For the text-containing cell, return its midpoint in (x, y) coordinate format. 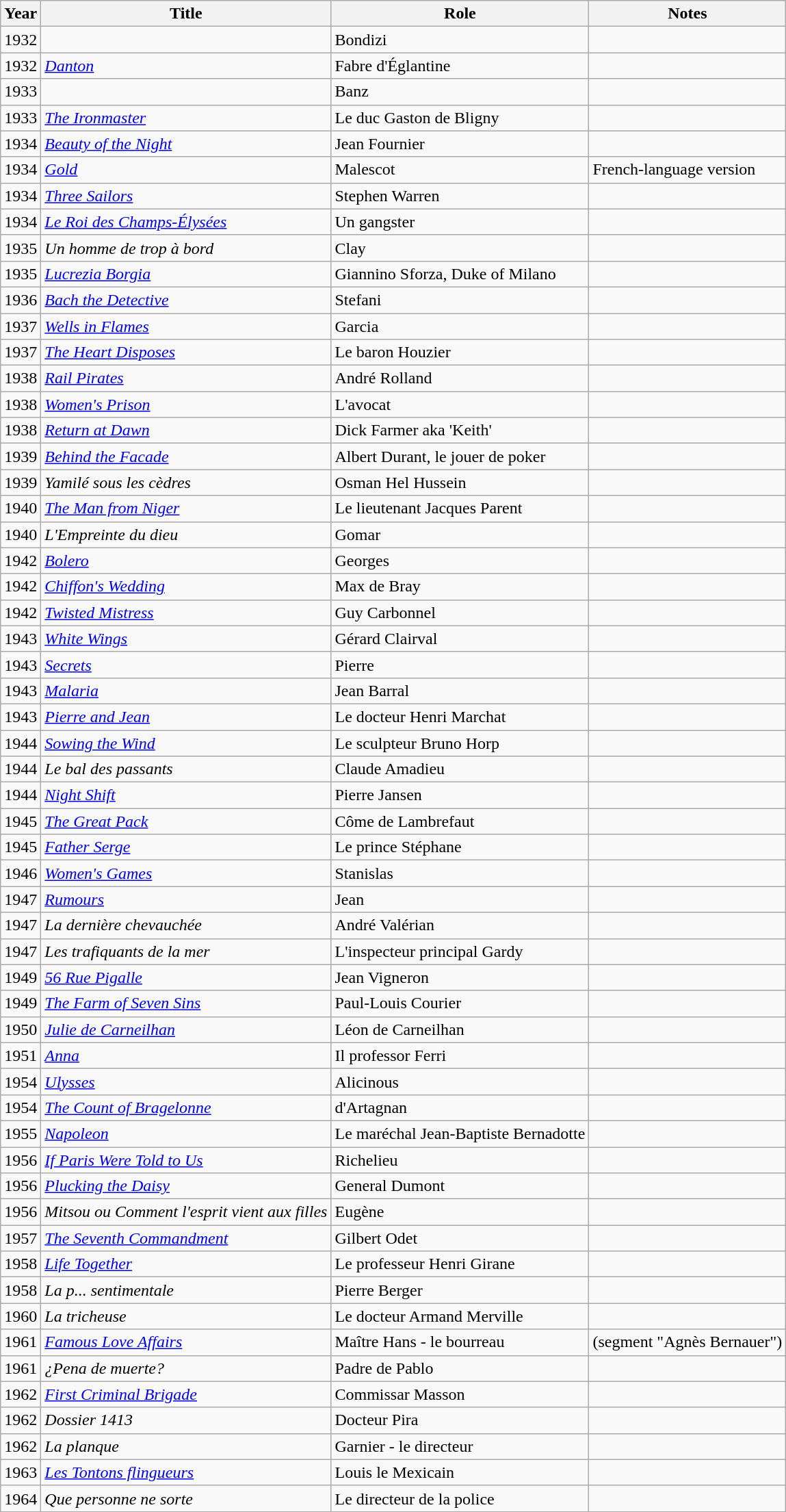
1960 (21, 1316)
(segment "Agnès Bernauer") (687, 1342)
Le docteur Henri Marchat (460, 717)
Yamilé sous les cèdres (186, 483)
Le maréchal Jean-Baptiste Bernadotte (460, 1133)
Women's Games (186, 873)
French-language version (687, 170)
L'inspecteur principal Gardy (460, 951)
Stanislas (460, 873)
Stephen Warren (460, 196)
Padre de Pablo (460, 1368)
Jean Fournier (460, 144)
Bondizi (460, 40)
Banz (460, 92)
Le professeur Henri Girane (460, 1264)
Famous Love Affairs (186, 1342)
Pierre (460, 665)
d'Artagnan (460, 1107)
The Count of Bragelonne (186, 1107)
Côme de Lambrefaut (460, 821)
The Farm of Seven Sins (186, 1003)
Danton (186, 66)
Le lieutenant Jacques Parent (460, 509)
La planque (186, 1446)
Lucrezia Borgia (186, 274)
The Heart Disposes (186, 353)
Le duc Gaston de Bligny (460, 118)
Les Tontons flingueurs (186, 1472)
Plucking the Daisy (186, 1186)
Life Together (186, 1264)
The Great Pack (186, 821)
Dick Farmer aka 'Keith' (460, 431)
Richelieu (460, 1160)
Jean (460, 899)
1957 (21, 1238)
Julie de Carneilhan (186, 1029)
1955 (21, 1133)
Pierre Berger (460, 1290)
Fabre d'Églantine (460, 66)
The Seventh Commandment (186, 1238)
Que personne ne sorte (186, 1498)
Un gangster (460, 222)
Léon de Carneilhan (460, 1029)
The Ironmaster (186, 118)
Napoleon (186, 1133)
1963 (21, 1472)
Le directeur de la police (460, 1498)
If Paris Were Told to Us (186, 1160)
White Wings (186, 639)
Anna (186, 1055)
¿Pena de muerte? (186, 1368)
La tricheuse (186, 1316)
Le bal des passants (186, 769)
Wells in Flames (186, 326)
First Criminal Brigade (186, 1394)
André Valérian (460, 925)
Behind the Facade (186, 457)
Clay (460, 248)
Beauty of the Night (186, 144)
Un homme de trop à bord (186, 248)
La dernière chevauchée (186, 925)
Rail Pirates (186, 379)
Le Roi des Champs-Élysées (186, 222)
Gomar (460, 535)
Night Shift (186, 795)
Alicinous (460, 1081)
L'avocat (460, 405)
Garcia (460, 326)
Secrets (186, 665)
Return at Dawn (186, 431)
La p... sentimentale (186, 1290)
Maître Hans - le bourreau (460, 1342)
Le docteur Armand Merville (460, 1316)
Three Sailors (186, 196)
André Rolland (460, 379)
1936 (21, 300)
Il professor Ferri (460, 1055)
Jean Vigneron (460, 977)
1946 (21, 873)
Women's Prison (186, 405)
Le sculpteur Bruno Horp (460, 743)
Gilbert Odet (460, 1238)
Father Serge (186, 847)
1964 (21, 1498)
Osman Hel Hussein (460, 483)
Garnier - le directeur (460, 1446)
Pierre Jansen (460, 795)
Le baron Houzier (460, 353)
Les trafiquants de la mer (186, 951)
Role (460, 14)
Pierre and Jean (186, 717)
Paul-Louis Courier (460, 1003)
Guy Carbonnel (460, 613)
Title (186, 14)
General Dumont (460, 1186)
Georges (460, 561)
Gérard Clairval (460, 639)
Rumours (186, 899)
Giannino Sforza, Duke of Milano (460, 274)
1951 (21, 1055)
L'Empreinte du dieu (186, 535)
The Man from Niger (186, 509)
Year (21, 14)
Claude Amadieu (460, 769)
Max de Bray (460, 587)
Malescot (460, 170)
Albert Durant, le jouer de poker (460, 457)
Le prince Stéphane (460, 847)
Docteur Pira (460, 1420)
Twisted Mistress (186, 613)
Malaria (186, 691)
Dossier 1413 (186, 1420)
Chiffon's Wedding (186, 587)
Louis le Mexicain (460, 1472)
Mitsou ou Comment l'esprit vient aux filles (186, 1212)
Bolero (186, 561)
Bach the Detective (186, 300)
56 Rue Pigalle (186, 977)
Eugène (460, 1212)
Jean Barral (460, 691)
Commissar Masson (460, 1394)
1950 (21, 1029)
Ulysses (186, 1081)
Stefani (460, 300)
Gold (186, 170)
Sowing the Wind (186, 743)
Notes (687, 14)
